Search for the cell housing the specified text and yield its (x, y) center coordinate. 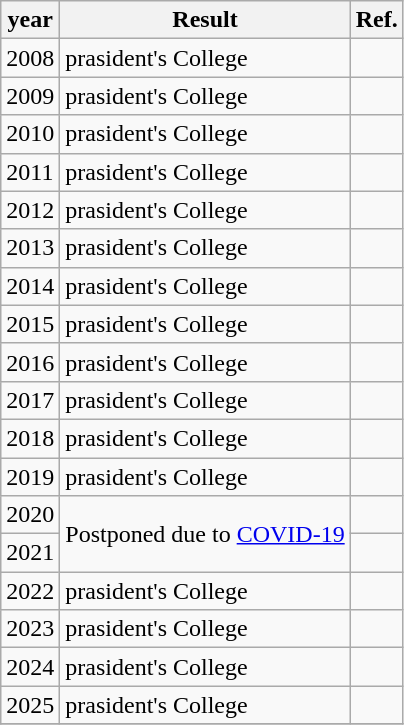
Result (205, 20)
2025 (30, 705)
2024 (30, 667)
2023 (30, 629)
2020 (30, 515)
2018 (30, 438)
2013 (30, 248)
2012 (30, 210)
2009 (30, 96)
2015 (30, 324)
2008 (30, 58)
Ref. (376, 20)
Postponed due to COVID-19 (205, 534)
2011 (30, 172)
2010 (30, 134)
year (30, 20)
2016 (30, 362)
2014 (30, 286)
2022 (30, 591)
2017 (30, 400)
2021 (30, 553)
2019 (30, 477)
